Identify which cell holds the provided text, then report its [x, y] central coordinate. 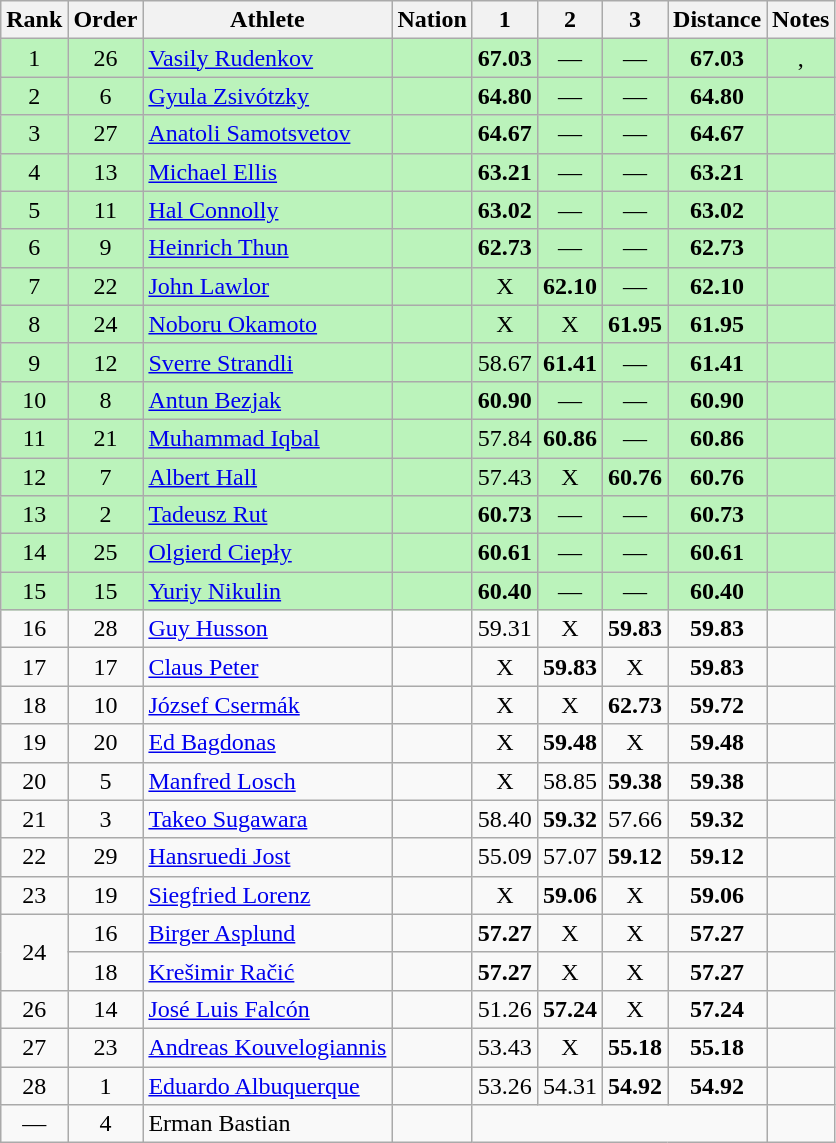
59.31 [504, 629]
Nation [432, 20]
57.43 [504, 477]
Tadeusz Rut [268, 515]
Muhammad Iqbal [268, 438]
Hal Connolly [268, 210]
Albert Hall [268, 477]
Erman Bastian [268, 1124]
Andreas Kouvelogiannis [268, 1047]
53.43 [504, 1047]
, [801, 58]
58.40 [504, 819]
Gyula Zsivótzky [268, 96]
Antun Bezjak [268, 400]
Ed Bagdonas [268, 743]
51.26 [504, 1009]
55.09 [504, 857]
József Csermák [268, 705]
Yuriy Nikulin [268, 591]
John Lawlor [268, 286]
57.66 [634, 819]
Krešimir Račić [268, 971]
57.07 [570, 857]
Birger Asplund [268, 933]
Sverre Strandli [268, 362]
53.26 [504, 1085]
54.31 [570, 1085]
Eduardo Albuquerque [268, 1085]
58.85 [570, 781]
Claus Peter [268, 667]
Manfred Losch [268, 781]
Anatoli Samotsvetov [268, 134]
59.72 [718, 705]
Guy Husson [268, 629]
Athlete [268, 20]
Distance [718, 20]
Michael Ellis [268, 172]
58.67 [504, 362]
Order [106, 20]
Noboru Okamoto [268, 324]
Rank [34, 20]
Hansruedi Jost [268, 857]
Vasily Rudenkov [268, 58]
29 [106, 857]
José Luis Falcón [268, 1009]
25 [106, 553]
Heinrich Thun [268, 248]
Takeo Sugawara [268, 819]
Siegfried Lorenz [268, 895]
Olgierd Ciepły [268, 553]
Notes [801, 20]
57.84 [504, 438]
